Capture the cell that displays the provided text and extract its [X, Y] central coordinate. 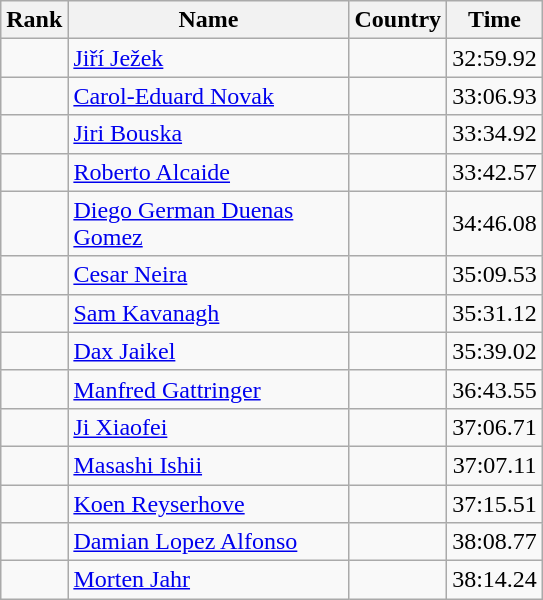
Masashi Ishii [208, 465]
Morten Jahr [208, 580]
Jiří Ježek [208, 58]
Koen Reyserhove [208, 503]
Country [398, 20]
Dax Jaikel [208, 351]
Diego German Duenas Gomez [208, 224]
38:14.24 [495, 580]
Carol-Eduard Novak [208, 96]
35:31.12 [495, 313]
Sam Kavanagh [208, 313]
33:06.93 [495, 96]
Cesar Neira [208, 275]
35:09.53 [495, 275]
Name [208, 20]
Jiri Bouska [208, 134]
Ji Xiaofei [208, 427]
Damian Lopez Alfonso [208, 542]
Rank [34, 20]
35:39.02 [495, 351]
38:08.77 [495, 542]
32:59.92 [495, 58]
Time [495, 20]
36:43.55 [495, 389]
33:34.92 [495, 134]
37:07.11 [495, 465]
34:46.08 [495, 224]
Roberto Alcaide [208, 172]
37:06.71 [495, 427]
33:42.57 [495, 172]
37:15.51 [495, 503]
Manfred Gattringer [208, 389]
